Output the (X, Y) coordinate of the center of the cell containing the given text.  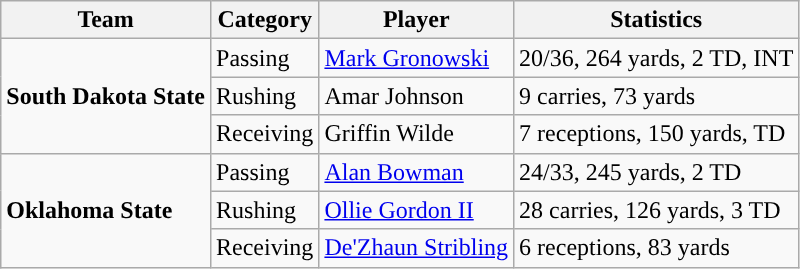
Category (265, 20)
24/33, 245 yards, 2 TD (656, 172)
7 receptions, 150 yards, TD (656, 134)
Amar Johnson (416, 96)
Griffin Wilde (416, 134)
Team (106, 20)
9 carries, 73 yards (656, 96)
28 carries, 126 yards, 3 TD (656, 210)
6 receptions, 83 yards (656, 248)
De'Zhaun Stribling (416, 248)
20/36, 264 yards, 2 TD, INT (656, 58)
Player (416, 20)
Oklahoma State (106, 210)
Statistics (656, 20)
South Dakota State (106, 96)
Ollie Gordon II (416, 210)
Alan Bowman (416, 172)
Mark Gronowski (416, 58)
